Detect which cell encompasses the target text, then output its [x, y] center coordinate. 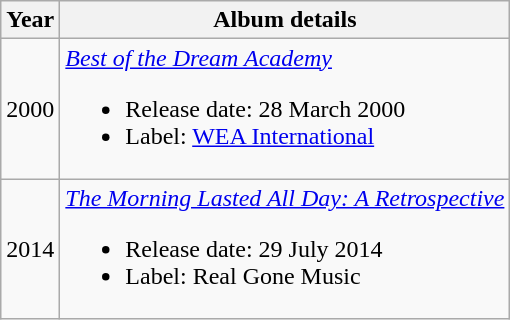
2000 [30, 109]
Album details [285, 20]
The Morning Lasted All Day: A RetrospectiveRelease date: 29 July 2014Label: Real Gone Music [285, 249]
2014 [30, 249]
Year [30, 20]
Best of the Dream AcademyRelease date: 28 March 2000Label: WEA International [285, 109]
